Pinpoint the cell where the given text exists, returning its (X, Y) midpoint coordinate. 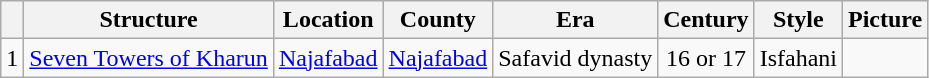
Seven Towers of Kharun (149, 58)
Safavid dynasty (576, 58)
1 (12, 58)
Era (576, 20)
Location (328, 20)
County (438, 20)
Structure (149, 20)
Isfahani (798, 58)
Style (798, 20)
Picture (886, 20)
16 or 17 (706, 58)
Century (706, 20)
